Determine the (x, y) coordinate at the center of the cell enclosing the given text.  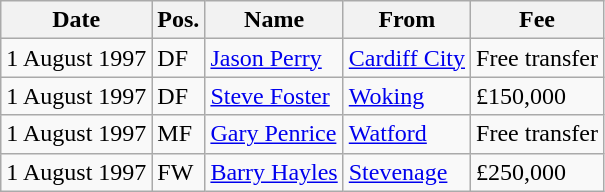
£250,000 (538, 172)
Gary Penrice (274, 134)
Stevenage (406, 172)
Fee (538, 20)
Jason Perry (274, 58)
Watford (406, 134)
Date (76, 20)
FW (178, 172)
Steve Foster (274, 96)
Barry Hayles (274, 172)
Woking (406, 96)
£150,000 (538, 96)
Name (274, 20)
From (406, 20)
MF (178, 134)
Cardiff City (406, 58)
Pos. (178, 20)
